From the cell containing the given text, extract its center point as [x, y] coordinate. 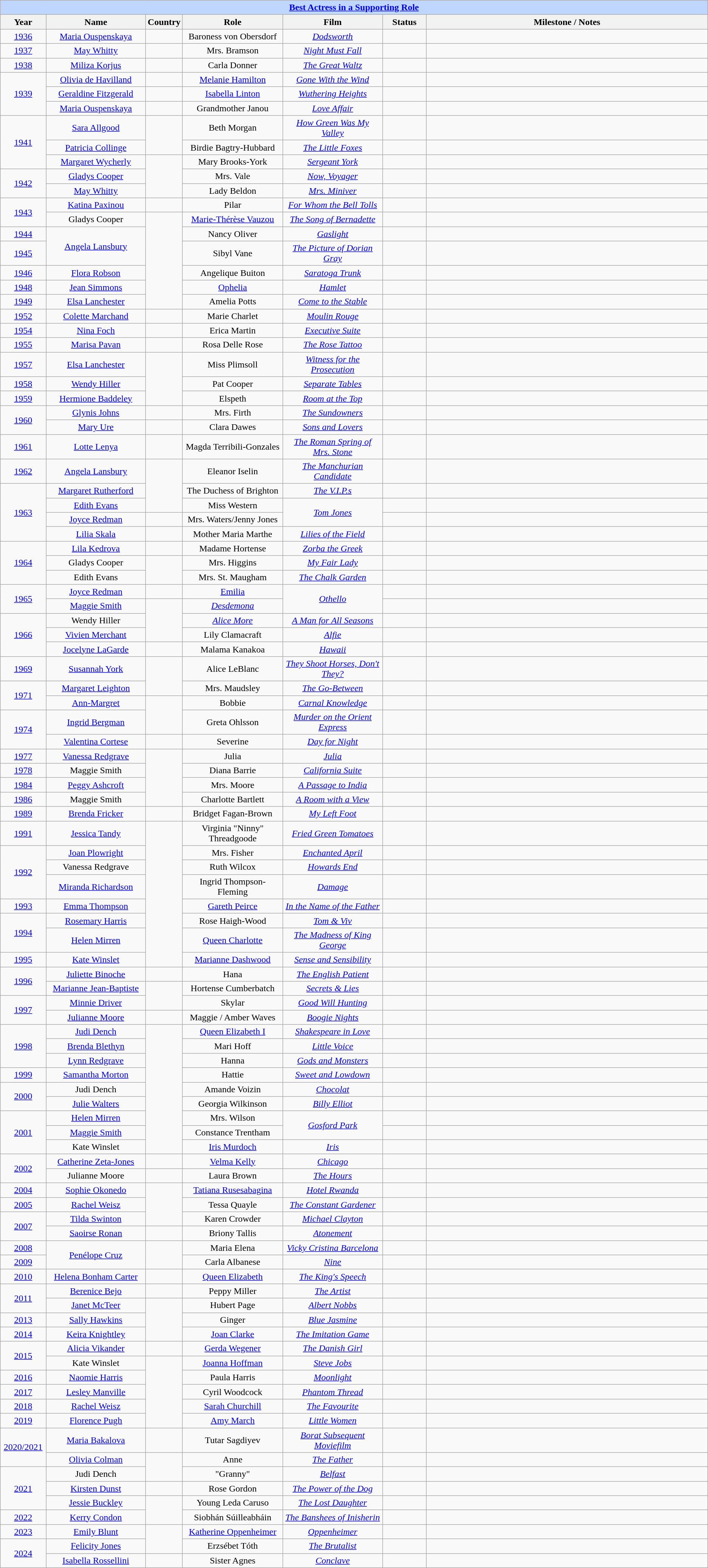
Year [23, 22]
Margaret Leighton [96, 688]
2018 [23, 1406]
Berenice Bejo [96, 1291]
1952 [23, 316]
Erzsébet Tóth [233, 1546]
Severine [233, 742]
Isabella Rossellini [96, 1560]
Valentina Cortese [96, 742]
1955 [23, 345]
Steve Jobs [332, 1363]
Joan Plowright [96, 853]
Constance Trentham [233, 1132]
Good Will Hunting [332, 1003]
Lynn Redgrave [96, 1060]
Hotel Rwanda [332, 1190]
1963 [23, 512]
2023 [23, 1532]
Marianne Jean-Baptiste [96, 989]
Ophelia [233, 287]
Brenda Blethyn [96, 1046]
1997 [23, 1010]
Erica Martin [233, 330]
Madame Hortense [233, 548]
Saratoga Trunk [332, 273]
Tatiana Rusesabagina [233, 1190]
Nine [332, 1262]
Vicky Cristina Barcelona [332, 1248]
2015 [23, 1356]
Saoirse Ronan [96, 1233]
Patricia Collinge [96, 147]
Hamlet [332, 287]
Tom Jones [332, 512]
Alicia Vikander [96, 1348]
Queen Charlotte [233, 940]
Juliette Binoche [96, 974]
Sally Hawkins [96, 1320]
Pat Cooper [233, 384]
1998 [23, 1046]
Siobhán Súilleabháin [233, 1517]
1949 [23, 302]
Baroness von Obersdorf [233, 36]
2017 [23, 1392]
2022 [23, 1517]
Pilar [233, 205]
Iris [332, 1147]
Gaslight [332, 234]
Bobbie [233, 703]
Lilia Skala [96, 534]
The Constant Gardener [332, 1205]
Alice LeBlanc [233, 668]
Mari Hoff [233, 1046]
Jessie Buckley [96, 1503]
Michael Clayton [332, 1219]
2002 [23, 1168]
Milestone / Notes [567, 22]
Role [233, 22]
Country [164, 22]
Executive Suite [332, 330]
Come to the Stable [332, 302]
Moulin Rouge [332, 316]
1989 [23, 814]
Eleanor Iselin [233, 472]
Amande Voizin [233, 1089]
Atonement [332, 1233]
Jocelyne LaGarde [96, 649]
Film [332, 22]
Belfast [332, 1474]
Jessica Tandy [96, 833]
Melanie Hamilton [233, 79]
Mrs. Wilson [233, 1118]
Albert Nobbs [332, 1305]
1962 [23, 472]
Marisa Pavan [96, 345]
The Favourite [332, 1406]
Hortense Cumberbatch [233, 989]
Moonlight [332, 1377]
Chicago [332, 1161]
The Little Foxes [332, 147]
Status [405, 22]
Dodsworth [332, 36]
2008 [23, 1248]
Brenda Fricker [96, 814]
Karen Crowder [233, 1219]
1986 [23, 799]
Carla Albanese [233, 1262]
1965 [23, 599]
Hattie [233, 1075]
Room at the Top [332, 398]
2013 [23, 1320]
Sons and Lovers [332, 427]
Georgia Wilkinson [233, 1104]
2000 [23, 1096]
They Shoot Horses, Don't They? [332, 668]
1945 [23, 254]
Mrs. Waters/Jenny Jones [233, 520]
Sister Agnes [233, 1560]
1944 [23, 234]
Greta Ohlsson [233, 722]
Gods and Monsters [332, 1060]
Janet McTeer [96, 1305]
Lila Kedrova [96, 548]
Sense and Sensibility [332, 959]
The Father [332, 1460]
Joanna Hoffman [233, 1363]
1984 [23, 785]
Zorba the Greek [332, 548]
1938 [23, 65]
Boogie Nights [332, 1017]
Conclave [332, 1560]
For Whom the Bell Tolls [332, 205]
1995 [23, 959]
Ann-Margret [96, 703]
1957 [23, 364]
Witness for the Prosecution [332, 364]
Julie Walters [96, 1104]
Hana [233, 974]
Mary Brooks-York [233, 162]
The Banshees of Inisherin [332, 1517]
Keira Knightley [96, 1334]
Lotte Lenya [96, 447]
Velma Kelly [233, 1161]
Clara Dawes [233, 427]
1971 [23, 695]
Mother Maria Marthe [233, 534]
Separate Tables [332, 384]
Wuthering Heights [332, 94]
Mrs. Higgins [233, 563]
Amelia Potts [233, 302]
"Granny" [233, 1474]
Miss Plimsoll [233, 364]
Susannah York [96, 668]
Magda Terribili-Gonzales [233, 447]
Sweet and Lowdown [332, 1075]
2016 [23, 1377]
Billy Elliot [332, 1104]
The Song of Bernadette [332, 220]
Carla Donner [233, 65]
Oppenheimer [332, 1532]
Joan Clarke [233, 1334]
Naomie Harris [96, 1377]
Virginia "Ninny" Threadgoode [233, 833]
Miranda Richardson [96, 886]
1941 [23, 142]
Ingrid Thompson-Fleming [233, 886]
1999 [23, 1075]
1937 [23, 51]
Murder on the Orient Express [332, 722]
Catherine Zeta-Jones [96, 1161]
Marie-Thérèse Vauzou [233, 220]
Cyril Woodcock [233, 1392]
Marie Charlet [233, 316]
Malama Kanakoa [233, 649]
Peppy Miller [233, 1291]
Hawaii [332, 649]
Diana Barrie [233, 771]
Gosford Park [332, 1125]
Margaret Wycherly [96, 162]
Lilies of the Field [332, 534]
The Madness of King George [332, 940]
Briony Tallis [233, 1233]
Olivia Colman [96, 1460]
Fried Green Tomatoes [332, 833]
Isabella Linton [233, 94]
1958 [23, 384]
Florence Pugh [96, 1420]
Vivien Merchant [96, 635]
Tutar Sagdiyev [233, 1440]
Mrs. Miniver [332, 190]
2024 [23, 1553]
Bridget Fagan-Brown [233, 814]
The Lost Daughter [332, 1503]
Young Leda Caruso [233, 1503]
The Great Waltz [332, 65]
1939 [23, 94]
The English Patient [332, 974]
The Chalk Garden [332, 577]
The Manchurian Candidate [332, 472]
Sophie Okonedo [96, 1190]
Blue Jasmine [332, 1320]
Mary Ure [96, 427]
2014 [23, 1334]
Birdie Bagtry-Hubbard [233, 147]
Mrs. Moore [233, 785]
My Left Foot [332, 814]
1966 [23, 635]
Hermione Baddeley [96, 398]
Tilda Swinton [96, 1219]
A Room with a View [332, 799]
Miliza Korjus [96, 65]
Ginger [233, 1320]
Olivia de Havilland [96, 79]
Hubert Page [233, 1305]
Angelique Buiton [233, 273]
1943 [23, 212]
Flora Robson [96, 273]
The Duchess of Brighton [233, 491]
1964 [23, 563]
Gerda Wegener [233, 1348]
Emilia [233, 592]
1936 [23, 36]
2005 [23, 1205]
2019 [23, 1420]
Now, Voyager [332, 176]
My Fair Lady [332, 563]
California Suite [332, 771]
The King's Speech [332, 1277]
Damage [332, 886]
Ingrid Bergman [96, 722]
Little Voice [332, 1046]
Rosemary Harris [96, 920]
Lady Beldon [233, 190]
Felicity Jones [96, 1546]
The Imitation Game [332, 1334]
Queen Elizabeth [233, 1277]
1991 [23, 833]
1961 [23, 447]
Mrs. St. Maugham [233, 577]
Samantha Morton [96, 1075]
Jean Simmons [96, 287]
2009 [23, 1262]
1942 [23, 183]
1974 [23, 730]
1954 [23, 330]
Carnal Knowledge [332, 703]
Peggy Ashcroft [96, 785]
Enchanted April [332, 853]
Othello [332, 599]
Hanna [233, 1060]
Love Affair [332, 108]
Grandmother Janou [233, 108]
Rosa Delle Rose [233, 345]
2007 [23, 1226]
Alfie [332, 635]
Maggie / Amber Waves [233, 1017]
Emma Thompson [96, 906]
Kerry Condon [96, 1517]
Queen Elizabeth I [233, 1032]
The Sundowners [332, 413]
Glynis Johns [96, 413]
Iris Murdoch [233, 1147]
The Rose Tattoo [332, 345]
Geraldine Fitzgerald [96, 94]
The Hours [332, 1176]
Mrs. Firth [233, 413]
Lily Clamacraft [233, 635]
Mrs. Fisher [233, 853]
Nina Foch [96, 330]
Miss Western [233, 505]
Penélope Cruz [96, 1255]
The Picture of Dorian Gray [332, 254]
The Brutalist [332, 1546]
Desdemona [233, 606]
Kirsten Dunst [96, 1489]
A Man for All Seasons [332, 620]
Best Actress in a Supporting Role [354, 8]
Anne [233, 1460]
The Danish Girl [332, 1348]
Mrs. Maudsley [233, 688]
The V.I.P.s [332, 491]
Colette Marchand [96, 316]
Sergeant York [332, 162]
1946 [23, 273]
2021 [23, 1489]
The Go-Between [332, 688]
Name [96, 22]
Tessa Quayle [233, 1205]
Margaret Rutherford [96, 491]
Marianne Dashwood [233, 959]
1948 [23, 287]
Day for Night [332, 742]
Charlotte Bartlett [233, 799]
Sarah Churchill [233, 1406]
Minnie Driver [96, 1003]
Gareth Peirce [233, 906]
1960 [23, 420]
A Passage to India [332, 785]
Sibyl Vane [233, 254]
Tom & Viv [332, 920]
Borat Subsequent Moviefilm [332, 1440]
1969 [23, 668]
Helena Bonham Carter [96, 1277]
Ruth Wilcox [233, 867]
Amy March [233, 1420]
2020/2021 [23, 1447]
Alice More [233, 620]
How Green Was My Valley [332, 128]
2011 [23, 1298]
Elspeth [233, 398]
1978 [23, 771]
2010 [23, 1277]
Little Women [332, 1420]
Howards End [332, 867]
2001 [23, 1132]
Lesley Manville [96, 1392]
Shakespeare in Love [332, 1032]
Maria Elena [233, 1248]
Katina Paxinou [96, 205]
1992 [23, 872]
Maria Bakalova [96, 1440]
Beth Morgan [233, 128]
Secrets & Lies [332, 989]
Nancy Oliver [233, 234]
Paula Harris [233, 1377]
Phantom Thread [332, 1392]
2004 [23, 1190]
1993 [23, 906]
Gone With the Wind [332, 79]
Sara Allgood [96, 128]
Rose Haigh-Wood [233, 920]
In the Name of the Father [332, 906]
1996 [23, 981]
The Power of the Dog [332, 1489]
The Artist [332, 1291]
Rose Gordon [233, 1489]
Chocolat [332, 1089]
Skylar [233, 1003]
Mrs. Bramson [233, 51]
1994 [23, 933]
Night Must Fall [332, 51]
The Roman Spring of Mrs. Stone [332, 447]
1977 [23, 756]
Laura Brown [233, 1176]
1959 [23, 398]
Mrs. Vale [233, 176]
Katherine Oppenheimer [233, 1532]
Emily Blunt [96, 1532]
